Locate the cell with the specified text and output its (X, Y) center coordinate. 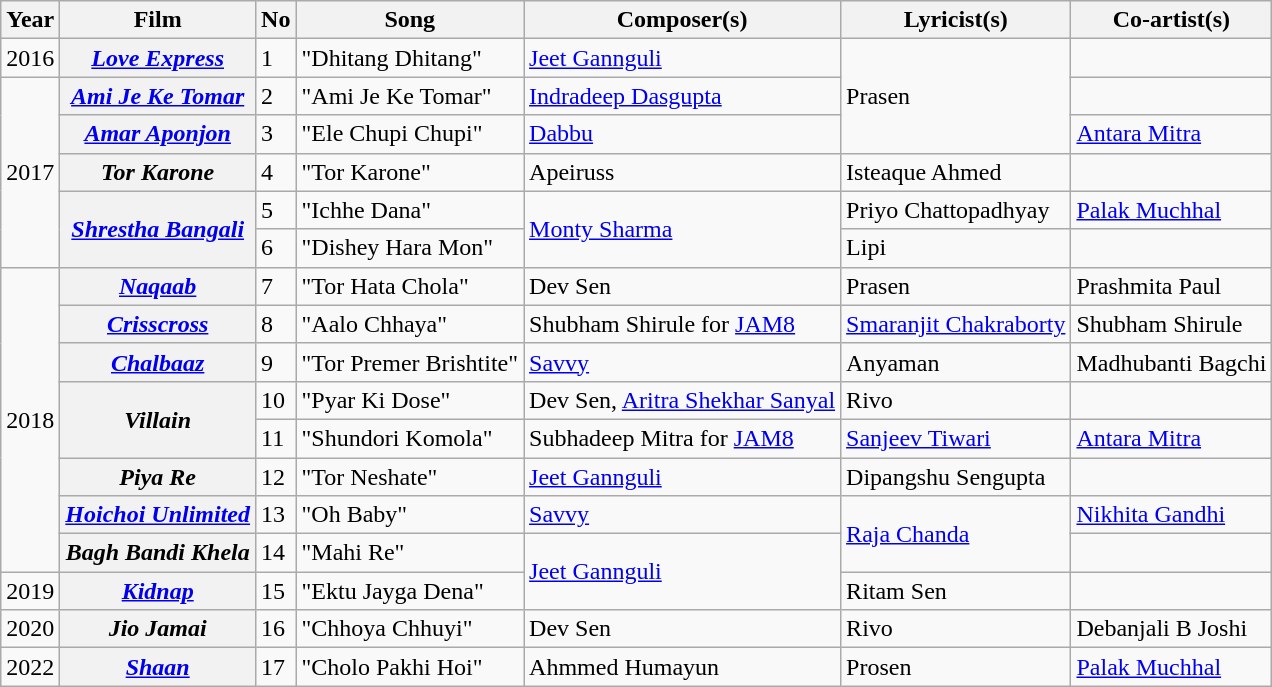
Raja Chanda (956, 534)
Crisscross (158, 324)
6 (276, 248)
"Oh Baby" (410, 515)
Lyricist(s) (956, 20)
15 (276, 591)
"Ektu Jayga Dena" (410, 591)
Ami Je Ke Tomar (158, 96)
Apeiruss (682, 172)
7 (276, 286)
2019 (30, 591)
4 (276, 172)
No (276, 20)
Anyaman (956, 362)
2022 (30, 667)
Isteaque Ahmed (956, 172)
"Cholo Pakhi Hoi" (410, 667)
Naqaab (158, 286)
Madhubanti Bagchi (1172, 362)
Bagh Bandi Khela (158, 553)
Priyo Chattopadhyay (956, 210)
Film (158, 20)
2018 (30, 419)
Chalbaaz (158, 362)
"Tor Neshate" (410, 477)
16 (276, 629)
Debanjali B Joshi (1172, 629)
14 (276, 553)
"Shundori Komola" (410, 438)
Nikhita Gandhi (1172, 515)
2016 (30, 58)
Subhadeep Mitra for JAM8 (682, 438)
"Ami Je Ke Tomar" (410, 96)
Prosen (956, 667)
Kidnap (158, 591)
13 (276, 515)
"Tor Karone" (410, 172)
"Chhoya Chhuyi" (410, 629)
3 (276, 134)
2020 (30, 629)
Piya Re (158, 477)
17 (276, 667)
11 (276, 438)
Prashmita Paul (1172, 286)
Tor Karone (158, 172)
2 (276, 96)
"Ichhe Dana" (410, 210)
Song (410, 20)
Shaan (158, 667)
Amar Aponjon (158, 134)
9 (276, 362)
Shrestha Bangali (158, 229)
Dipangshu Sengupta (956, 477)
Monty Sharma (682, 229)
Year (30, 20)
Hoichoi Unlimited (158, 515)
"Aalo Chhaya" (410, 324)
Villain (158, 419)
Composer(s) (682, 20)
Lipi (956, 248)
"Ele Chupi Chupi" (410, 134)
Co-artist(s) (1172, 20)
Dev Sen, Aritra Shekhar Sanyal (682, 400)
Ritam Sen (956, 591)
Sanjeev Tiwari (956, 438)
2017 (30, 172)
"Dhitang Dhitang" (410, 58)
12 (276, 477)
Love Express (158, 58)
5 (276, 210)
10 (276, 400)
Ahmmed Humayun (682, 667)
1 (276, 58)
Jio Jamai (158, 629)
"Dishey Hara Mon" (410, 248)
Indradeep Dasgupta (682, 96)
"Tor Premer Brishtite" (410, 362)
"Tor Hata Chola" (410, 286)
Smaranjit Chakraborty (956, 324)
Shubham Shirule (1172, 324)
Dabbu (682, 134)
"Mahi Re" (410, 553)
Shubham Shirule for JAM8 (682, 324)
8 (276, 324)
"Pyar Ki Dose" (410, 400)
